Capture the cell that displays the provided text and extract its (x, y) central coordinate. 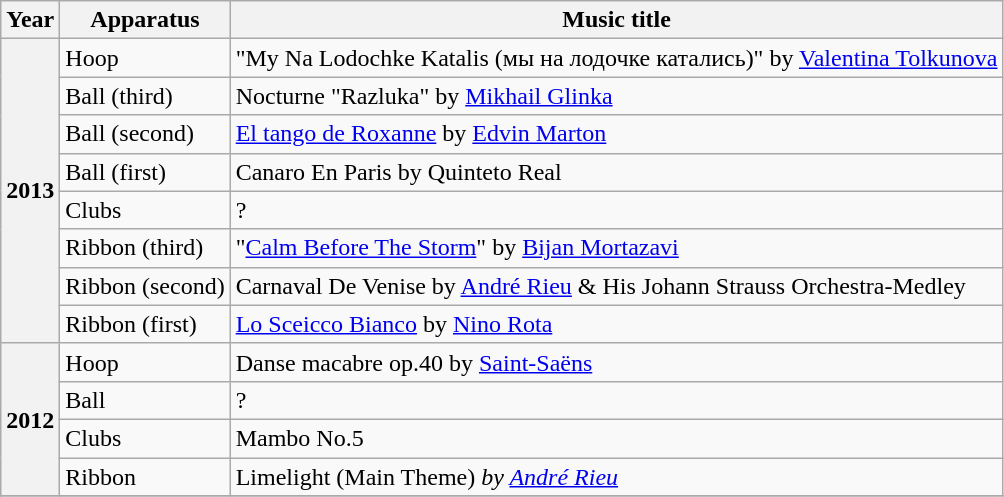
Nocturne "Razluka" by Mikhail Glinka (616, 96)
Apparatus (145, 20)
Ball (145, 400)
Carnaval De Venise by André Rieu & His Johann Strauss Orchestra-Medley (616, 286)
Danse macabre op.40 by Saint-Saëns (616, 362)
Ribbon (145, 477)
Ribbon (third) (145, 248)
Ribbon (first) (145, 324)
"Calm Before The Storm" by Bijan Mortazavi (616, 248)
Ribbon (second) (145, 286)
Mambo No.5 (616, 438)
2013 (30, 191)
Ball (third) (145, 96)
Year (30, 20)
Ball (first) (145, 172)
2012 (30, 419)
El tango de Roxanne by Edvin Marton (616, 134)
Canaro En Paris by Quinteto Real (616, 172)
Lo Sceicco Bianco by Nino Rota (616, 324)
Music title (616, 20)
Limelight (Main Theme) by André Rieu (616, 477)
Ball (second) (145, 134)
"My Na Lodochke Katalis (мы на лодочке катались)" by Valentina Tolkunova (616, 58)
